Locate the cell with the specified text and output its [x, y] center coordinate. 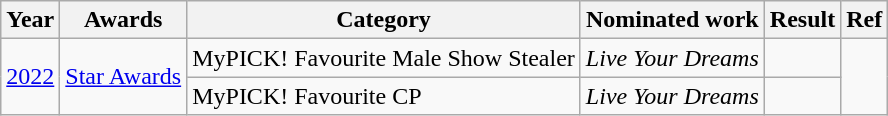
Year [30, 20]
Category [384, 20]
Star Awards [124, 77]
Ref [864, 20]
Awards [124, 20]
MyPICK! Favourite CP [384, 96]
MyPICK! Favourite Male Show Stealer [384, 58]
Result [802, 20]
2022 [30, 77]
Nominated work [672, 20]
